Identify which cell holds the provided text, then report its [x, y] central coordinate. 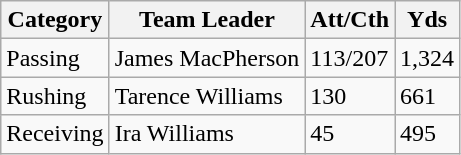
Yds [428, 20]
Att/Cth [350, 20]
130 [350, 96]
Receiving [55, 134]
113/207 [350, 58]
Rushing [55, 96]
Team Leader [207, 20]
Passing [55, 58]
495 [428, 134]
Tarence Williams [207, 96]
Category [55, 20]
45 [350, 134]
James MacPherson [207, 58]
661 [428, 96]
1,324 [428, 58]
Ira Williams [207, 134]
